Pinpoint the cell where the given text exists, returning its (X, Y) midpoint coordinate. 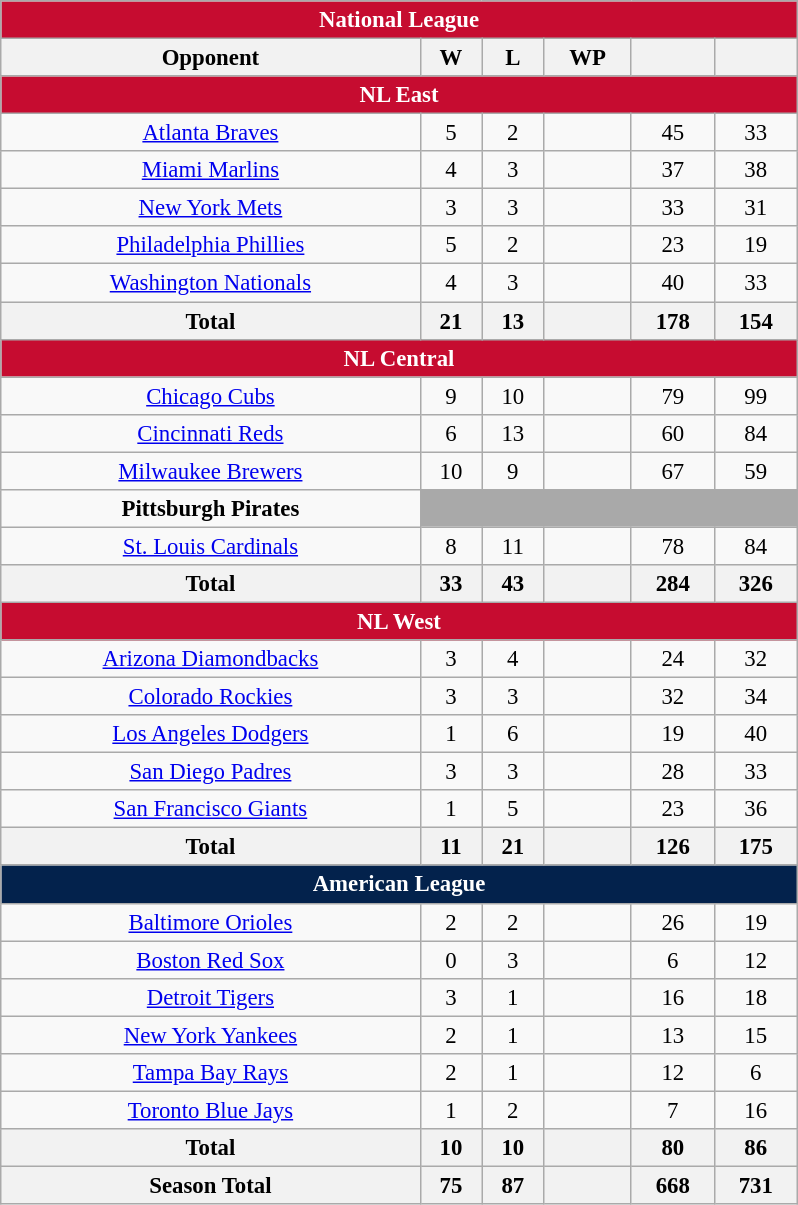
Toronto Blue Jays (210, 1110)
18 (756, 997)
75 (451, 1185)
American League (399, 884)
St. Louis Cardinals (210, 546)
Miami Marlins (210, 170)
668 (672, 1185)
80 (672, 1148)
15 (756, 1035)
79 (672, 396)
36 (756, 809)
87 (513, 1185)
78 (672, 546)
37 (672, 170)
8 (451, 546)
San Francisco Giants (210, 809)
99 (756, 396)
Detroit Tigers (210, 997)
Colorado Rockies (210, 696)
Tampa Bay Rays (210, 1072)
154 (756, 321)
Opponent (210, 57)
7 (672, 1110)
Los Angeles Dodgers (210, 734)
WP (588, 57)
38 (756, 170)
28 (672, 772)
New York Mets (210, 208)
Cincinnati Reds (210, 433)
326 (756, 584)
W (451, 57)
National League (399, 20)
31 (756, 208)
Baltimore Orioles (210, 922)
126 (672, 847)
59 (756, 471)
67 (672, 471)
45 (672, 133)
Milwaukee Brewers (210, 471)
86 (756, 1148)
26 (672, 922)
60 (672, 433)
43 (513, 584)
731 (756, 1185)
175 (756, 847)
Boston Red Sox (210, 960)
34 (756, 696)
Washington Nationals (210, 283)
Pittsburgh Pirates (210, 508)
NL East (399, 95)
New York Yankees (210, 1035)
L (513, 57)
Season Total (210, 1185)
NL West (399, 621)
NL Central (399, 358)
Chicago Cubs (210, 396)
Arizona Diamondbacks (210, 659)
284 (672, 584)
24 (672, 659)
Philadelphia Phillies (210, 245)
Atlanta Braves (210, 133)
178 (672, 321)
0 (451, 960)
San Diego Padres (210, 772)
